Search for the cell housing the specified text and yield its (X, Y) center coordinate. 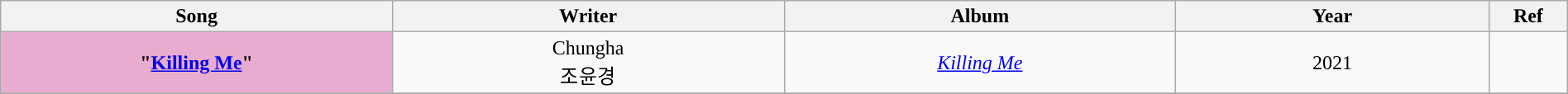
Song (197, 16)
Ref (1528, 16)
Year (1333, 16)
Album (980, 16)
"Killing Me" (197, 63)
2021 (1333, 63)
Chungha조윤경 (588, 63)
Killing Me (980, 63)
Writer (588, 16)
